Detect which cell encompasses the target text, then output its [X, Y] center coordinate. 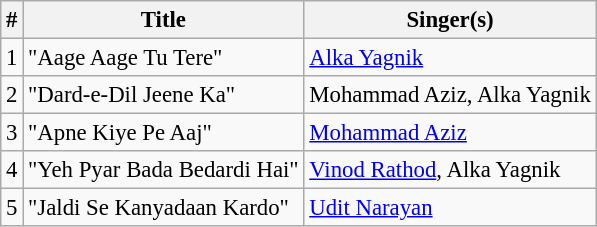
"Dard-e-Dil Jeene Ka" [164, 95]
2 [12, 95]
"Apne Kiye Pe Aaj" [164, 133]
"Jaldi Se Kanyadaan Kardo" [164, 208]
Udit Narayan [450, 208]
Singer(s) [450, 20]
Title [164, 20]
Alka Yagnik [450, 58]
# [12, 20]
"Aage Aage Tu Tere" [164, 58]
Vinod Rathod, Alka Yagnik [450, 170]
5 [12, 208]
1 [12, 58]
"Yeh Pyar Bada Bedardi Hai" [164, 170]
3 [12, 133]
Mohammad Aziz, Alka Yagnik [450, 95]
Mohammad Aziz [450, 133]
4 [12, 170]
